Scan for the cell matching the given text and deliver its (X, Y) coordinate at center. 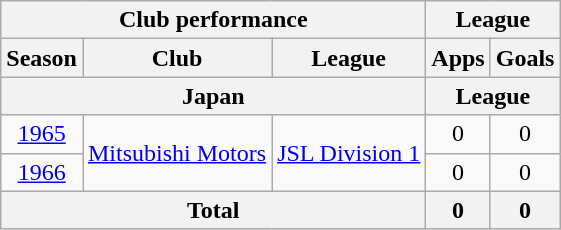
Japan (214, 96)
Club (176, 58)
Season (42, 58)
1965 (42, 134)
Mitsubishi Motors (176, 153)
Goals (525, 58)
Total (214, 210)
Apps (458, 58)
Club performance (214, 20)
1966 (42, 172)
JSL Division 1 (349, 153)
